From the cell containing the given text, extract its center point as [x, y] coordinate. 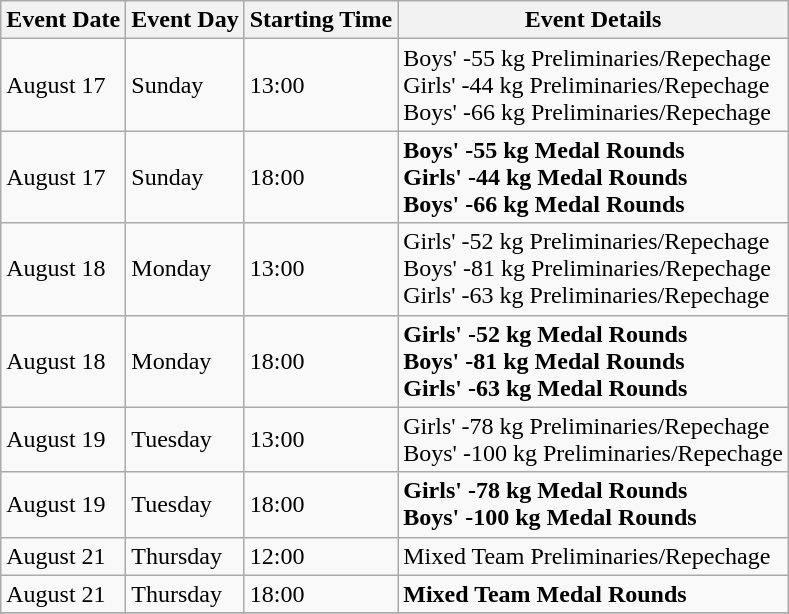
Event Details [594, 20]
Girls' -78 kg Medal RoundsBoys' -100 kg Medal Rounds [594, 504]
Mixed Team Medal Rounds [594, 594]
Girls' -78 kg Preliminaries/RepechageBoys' -100 kg Preliminaries/Repechage [594, 440]
Mixed Team Preliminaries/Repechage [594, 556]
Boys' -55 kg Preliminaries/RepechageGirls' -44 kg Preliminaries/RepechageBoys' -66 kg Preliminaries/Repechage [594, 85]
Girls' -52 kg Preliminaries/RepechageBoys' -81 kg Preliminaries/RepechageGirls' -63 kg Preliminaries/Repechage [594, 269]
Event Date [64, 20]
Boys' -55 kg Medal RoundsGirls' -44 kg Medal RoundsBoys' -66 kg Medal Rounds [594, 177]
12:00 [321, 556]
Starting Time [321, 20]
Event Day [185, 20]
Girls' -52 kg Medal RoundsBoys' -81 kg Medal RoundsGirls' -63 kg Medal Rounds [594, 361]
